Extract the (x, y) coordinate from the center of the cell holding the provided text.  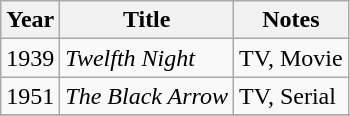
Twelfth Night (147, 58)
Year (30, 20)
1951 (30, 96)
Title (147, 20)
The Black Arrow (147, 96)
1939 (30, 58)
TV, Movie (292, 58)
TV, Serial (292, 96)
Notes (292, 20)
